Search for the cell housing the specified text and yield its (X, Y) center coordinate. 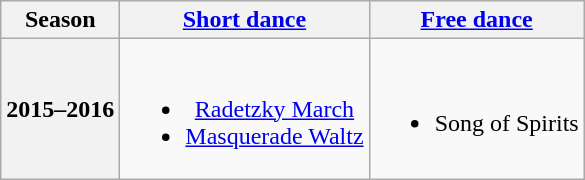
Free dance (476, 20)
Radetzky March Masquerade Waltz (244, 109)
Short dance (244, 20)
Season (60, 20)
2015–2016 (60, 109)
Song of Spirits (476, 109)
